Return [x, y] of the center of cell containing provided text 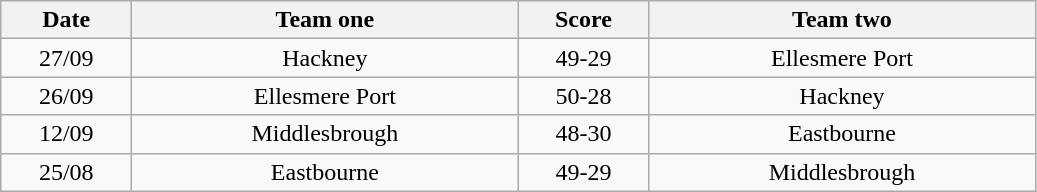
12/09 [66, 134]
26/09 [66, 96]
Score [584, 20]
25/08 [66, 172]
Team two [842, 20]
Team one [325, 20]
Date [66, 20]
48-30 [584, 134]
27/09 [66, 58]
50-28 [584, 96]
